Capture the cell that displays the provided text and extract its [x, y] central coordinate. 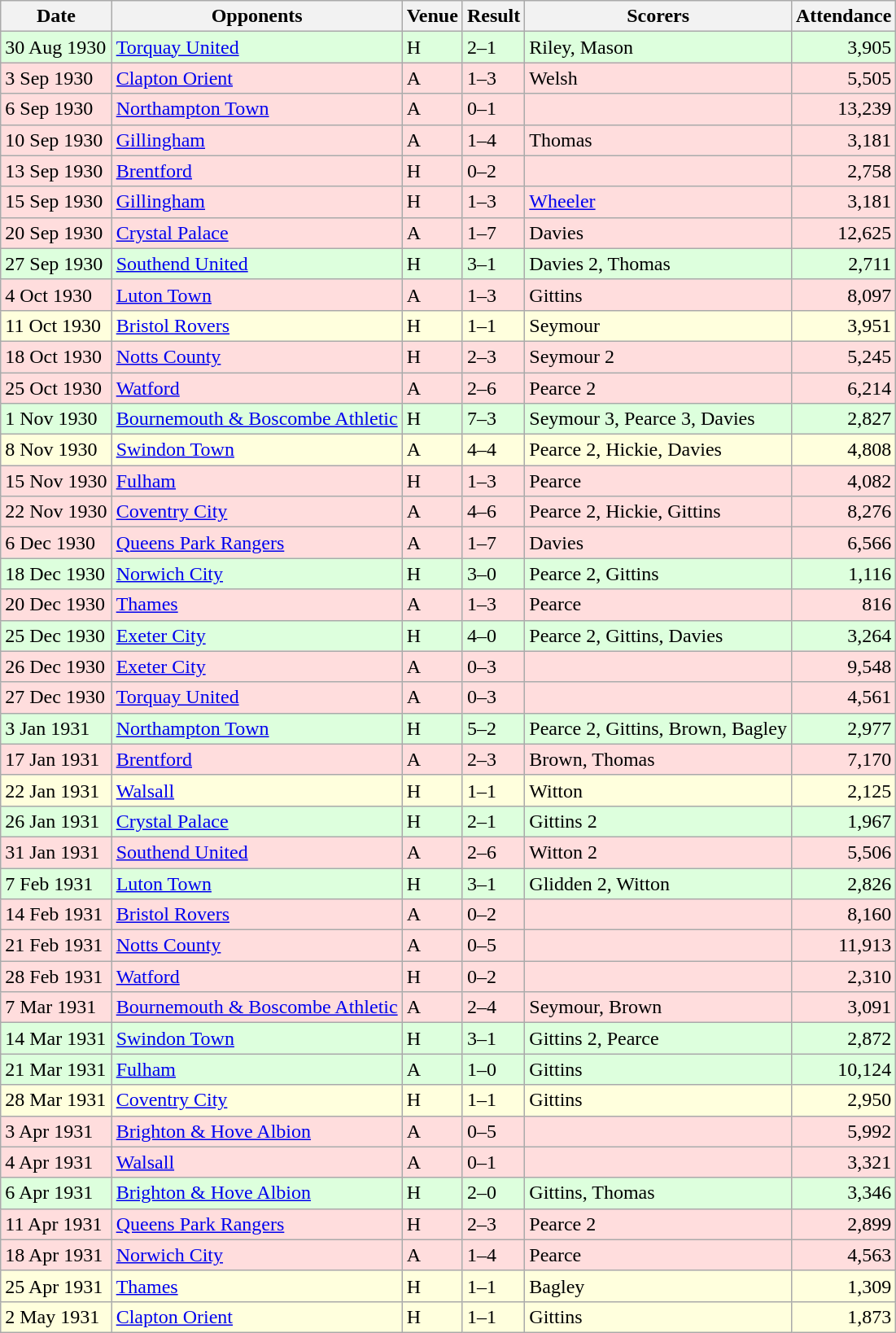
6,214 [843, 388]
1,967 [843, 821]
3–0 [493, 574]
20 Dec 1930 [56, 605]
8,276 [843, 512]
3,091 [843, 1007]
10 Sep 1930 [56, 140]
Wheeler [658, 202]
13 Sep 1930 [56, 171]
2,950 [843, 1100]
18 Dec 1930 [56, 574]
1,116 [843, 574]
3 Sep 1930 [56, 78]
8,160 [843, 915]
3,321 [843, 1162]
7–3 [493, 419]
Gittins, Thomas [658, 1193]
3,264 [843, 636]
17 Jan 1931 [56, 759]
4,082 [843, 481]
26 Jan 1931 [56, 821]
2,711 [843, 264]
5,506 [843, 852]
21 Feb 1931 [56, 946]
4 Apr 1931 [56, 1162]
Bagley [658, 1286]
2,827 [843, 419]
Davies 2, Thomas [658, 264]
Opponents [257, 16]
2 May 1931 [56, 1317]
4–4 [493, 450]
4,563 [843, 1255]
Pearce 2, Gittins, Brown, Bagley [658, 728]
14 Feb 1931 [56, 915]
31 Jan 1931 [56, 852]
2–4 [493, 1007]
Result [493, 16]
28 Feb 1931 [56, 977]
21 Mar 1931 [56, 1069]
7,170 [843, 759]
13,239 [843, 109]
8 Nov 1930 [56, 450]
4–0 [493, 636]
10,124 [843, 1069]
25 Apr 1931 [56, 1286]
4 Oct 1930 [56, 295]
2,125 [843, 790]
20 Sep 1930 [56, 233]
Attendance [843, 16]
27 Sep 1930 [56, 264]
Scorers [658, 16]
22 Nov 1930 [56, 512]
Glidden 2, Witton [658, 883]
Pearce 2, Gittins [658, 574]
Seymour [658, 326]
22 Jan 1931 [56, 790]
3,951 [843, 326]
Venue [432, 16]
8,097 [843, 295]
2–0 [493, 1193]
6 Apr 1931 [56, 1193]
26 Dec 1930 [56, 666]
18 Oct 1930 [56, 356]
Seymour, Brown [658, 1007]
3,346 [843, 1193]
1,873 [843, 1317]
2,899 [843, 1224]
6 Dec 1930 [56, 543]
Seymour 2 [658, 356]
Welsh [658, 78]
5,992 [843, 1131]
6,566 [843, 543]
Gittins 2 [658, 821]
6 Sep 1930 [56, 109]
Date [56, 16]
11 Oct 1930 [56, 326]
2,826 [843, 883]
15 Sep 1930 [56, 202]
1 Nov 1930 [56, 419]
2,310 [843, 977]
5–2 [493, 728]
7 Mar 1931 [56, 1007]
14 Mar 1931 [56, 1038]
3 Apr 1931 [56, 1131]
3 Jan 1931 [56, 728]
2,758 [843, 171]
5,505 [843, 78]
25 Oct 1930 [56, 388]
Thomas [658, 140]
Pearce 2, Hickie, Davies [658, 450]
4,561 [843, 697]
11,913 [843, 946]
15 Nov 1930 [56, 481]
12,625 [843, 233]
Brown, Thomas [658, 759]
2,977 [843, 728]
816 [843, 605]
Witton [658, 790]
1,309 [843, 1286]
4–6 [493, 512]
Gittins 2, Pearce [658, 1038]
25 Dec 1930 [56, 636]
9,548 [843, 666]
Witton 2 [658, 852]
7 Feb 1931 [56, 883]
Riley, Mason [658, 47]
4,808 [843, 450]
11 Apr 1931 [56, 1224]
27 Dec 1930 [56, 697]
18 Apr 1931 [56, 1255]
5,245 [843, 356]
28 Mar 1931 [56, 1100]
1–0 [493, 1069]
Seymour 3, Pearce 3, Davies [658, 419]
3,905 [843, 47]
Pearce 2, Gittins, Davies [658, 636]
Pearce 2, Hickie, Gittins [658, 512]
2,872 [843, 1038]
30 Aug 1930 [56, 47]
